Provide the (X, Y) coordinate of the cell's center where the given text is located.  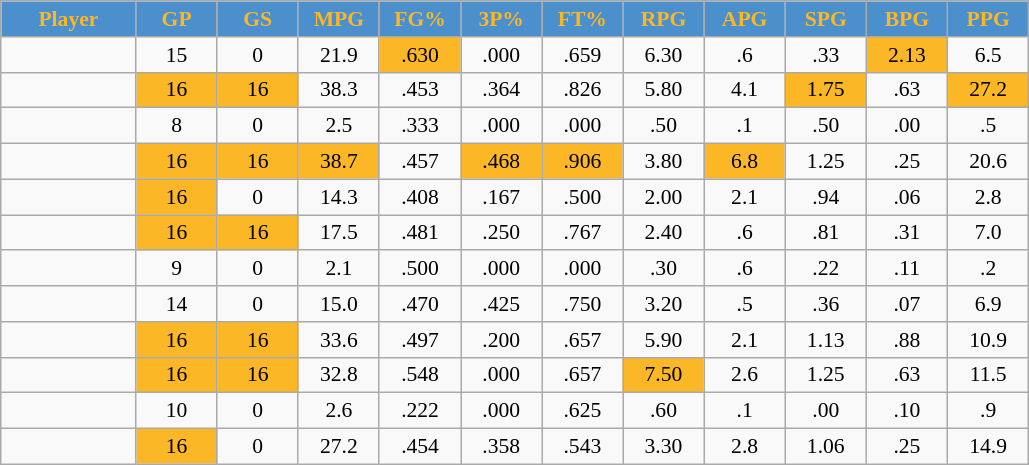
.630 (420, 55)
1.06 (826, 447)
.10 (906, 411)
.425 (502, 304)
3P% (502, 19)
.497 (420, 340)
.222 (420, 411)
14.3 (338, 197)
.33 (826, 55)
14 (176, 304)
.408 (420, 197)
.11 (906, 269)
1.13 (826, 340)
.906 (582, 162)
7.50 (664, 375)
.468 (502, 162)
6.30 (664, 55)
.481 (420, 233)
10.9 (988, 340)
33.6 (338, 340)
.470 (420, 304)
FG% (420, 19)
3.30 (664, 447)
11.5 (988, 375)
3.80 (664, 162)
5.80 (664, 90)
.659 (582, 55)
21.9 (338, 55)
.453 (420, 90)
.750 (582, 304)
4.1 (744, 90)
6.8 (744, 162)
.548 (420, 375)
10 (176, 411)
GP (176, 19)
.457 (420, 162)
.36 (826, 304)
.767 (582, 233)
8 (176, 126)
2.5 (338, 126)
.543 (582, 447)
38.3 (338, 90)
.88 (906, 340)
38.7 (338, 162)
BPG (906, 19)
MPG (338, 19)
5.90 (664, 340)
15.0 (338, 304)
32.8 (338, 375)
.9 (988, 411)
14.9 (988, 447)
.81 (826, 233)
20.6 (988, 162)
9 (176, 269)
6.9 (988, 304)
15 (176, 55)
.2 (988, 269)
.625 (582, 411)
APG (744, 19)
.30 (664, 269)
.826 (582, 90)
3.20 (664, 304)
17.5 (338, 233)
.22 (826, 269)
.333 (420, 126)
FT% (582, 19)
1.75 (826, 90)
Player (68, 19)
.94 (826, 197)
.454 (420, 447)
RPG (664, 19)
.31 (906, 233)
7.0 (988, 233)
PPG (988, 19)
.06 (906, 197)
2.00 (664, 197)
.167 (502, 197)
.60 (664, 411)
.07 (906, 304)
.364 (502, 90)
2.40 (664, 233)
.250 (502, 233)
2.13 (906, 55)
.200 (502, 340)
SPG (826, 19)
.358 (502, 447)
GS (258, 19)
6.5 (988, 55)
